Identify which cell holds the provided text, then report its [X, Y] central coordinate. 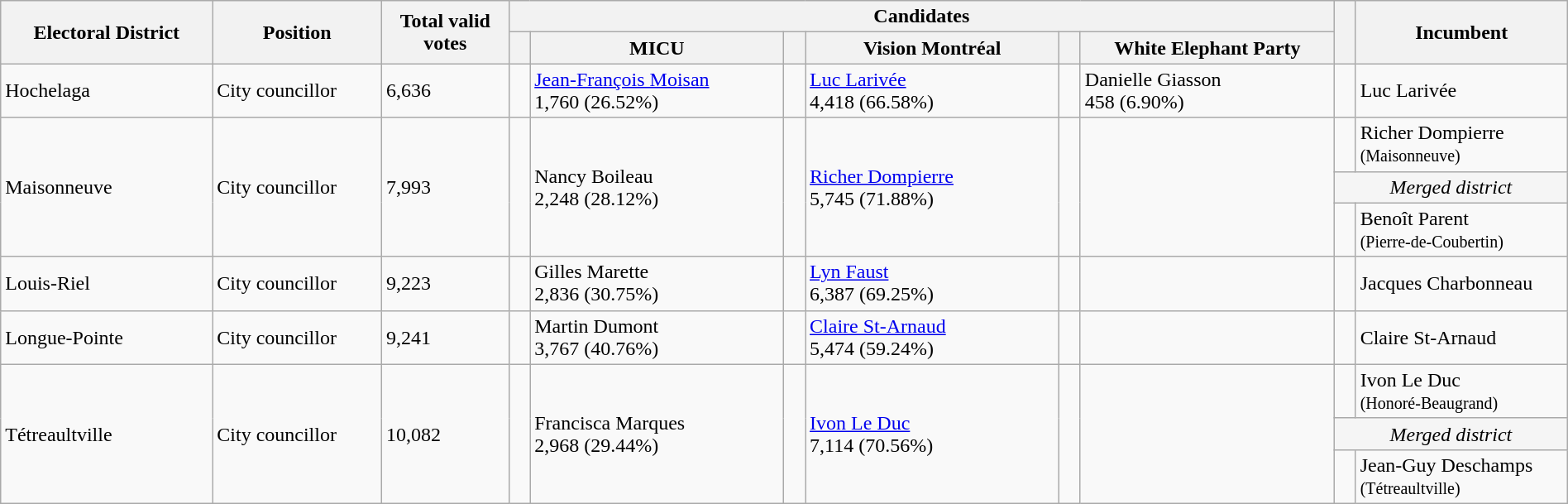
Benoît Parent(Pierre-de-Coubertin) [1461, 230]
Louis-Riel [107, 283]
Jean-Guy Deschamps(Tétreaultville) [1461, 477]
MICU [657, 48]
Danielle Giasson458 (6.90%) [1207, 91]
Richer Dompierre(Maisonneuve) [1461, 144]
Gilles Marette2,836 (30.75%) [657, 283]
Position [298, 32]
Tétreaultville [107, 434]
Ivon Le Duc7,114 (70.56%) [933, 434]
Luc Larivée [1461, 91]
10,082 [446, 434]
Luc Larivée4,418 (66.58%) [933, 91]
Nancy Boileau2,248 (28.12%) [657, 187]
9,223 [446, 283]
Richer Dompierre5,745 (71.88%) [933, 187]
Incumbent [1461, 32]
6,636 [446, 91]
Hochelaga [107, 91]
Candidates [921, 17]
Vision Montréal [933, 48]
7,993 [446, 187]
Francisca Marques2,968 (29.44%) [657, 434]
Jean-François Moisan1,760 (26.52%) [657, 91]
Claire St-Arnaud5,474 (59.24%) [933, 338]
Ivon Le Duc(Honoré-Beaugrand) [1461, 391]
Maisonneuve [107, 187]
Electoral District [107, 32]
Claire St-Arnaud [1461, 338]
Jacques Charbonneau [1461, 283]
Longue-Pointe [107, 338]
Total valid votes [446, 32]
Lyn Faust6,387 (69.25%) [933, 283]
Martin Dumont3,767 (40.76%) [657, 338]
White Elephant Party [1207, 48]
9,241 [446, 338]
